Detect which cell encompasses the target text, then output its (X, Y) center coordinate. 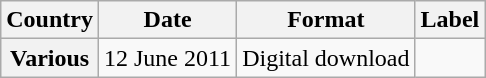
Various (50, 58)
Format (326, 20)
Digital download (326, 58)
Label (450, 20)
12 June 2011 (167, 58)
Country (50, 20)
Date (167, 20)
